Extract the (x, y) coordinate from the center of the cell holding the provided text.  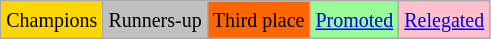
Third place (258, 20)
Promoted (354, 20)
Champions (52, 20)
Relegated (444, 20)
Runners-up (155, 20)
